Return (x, y) of the center of cell containing provided text 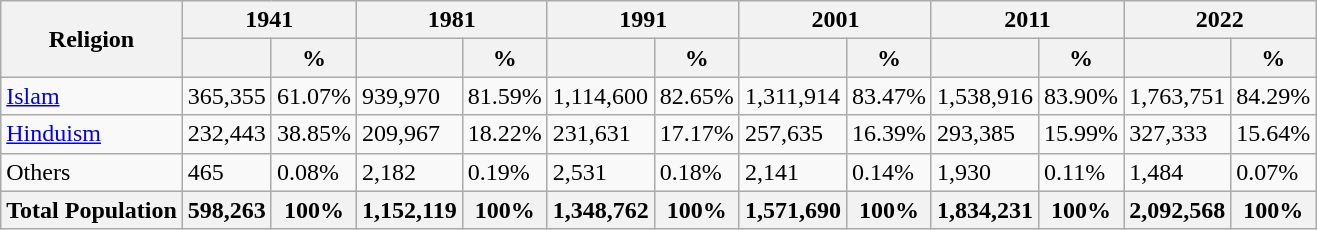
1,348,762 (600, 210)
83.90% (1082, 96)
1,484 (1178, 172)
1,834,231 (984, 210)
2011 (1027, 20)
0.11% (1082, 172)
38.85% (314, 134)
1,763,751 (1178, 96)
Others (92, 172)
15.64% (1274, 134)
231,631 (600, 134)
2,182 (409, 172)
81.59% (504, 96)
2,141 (792, 172)
17.17% (696, 134)
1,152,119 (409, 210)
232,443 (226, 134)
82.65% (696, 96)
18.22% (504, 134)
1,538,916 (984, 96)
Religion (92, 39)
939,970 (409, 96)
0.14% (888, 172)
465 (226, 172)
1981 (452, 20)
209,967 (409, 134)
1941 (269, 20)
Islam (92, 96)
1,930 (984, 172)
1,114,600 (600, 96)
Hinduism (92, 134)
327,333 (1178, 134)
1,571,690 (792, 210)
2,531 (600, 172)
1,311,914 (792, 96)
84.29% (1274, 96)
Total Population (92, 210)
2001 (835, 20)
15.99% (1082, 134)
0.19% (504, 172)
61.07% (314, 96)
0.07% (1274, 172)
0.08% (314, 172)
16.39% (888, 134)
365,355 (226, 96)
1991 (643, 20)
2022 (1220, 20)
83.47% (888, 96)
2,092,568 (1178, 210)
598,263 (226, 210)
0.18% (696, 172)
293,385 (984, 134)
257,635 (792, 134)
